Return [X, Y] of the center of cell containing provided text 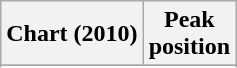
Chart (2010) [72, 34]
Peakposition [189, 34]
